Capture the cell that displays the provided text and extract its (x, y) central coordinate. 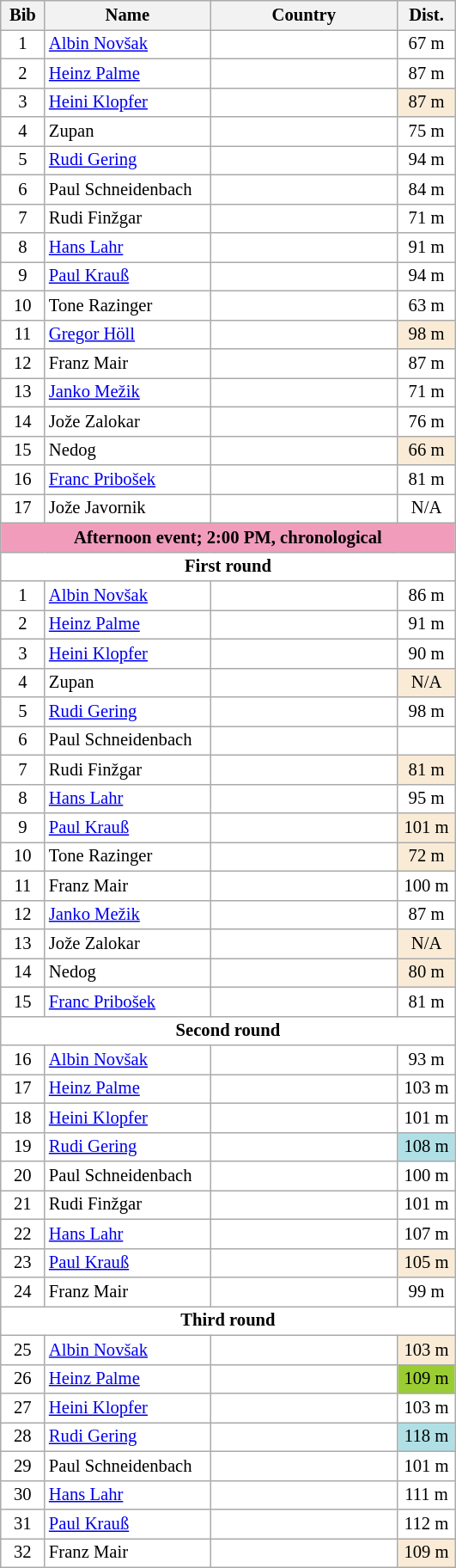
84 m (426, 189)
86 m (426, 596)
105 m (426, 1263)
27 (22, 1407)
75 m (426, 132)
22 (22, 1234)
Jože Javornik (127, 508)
Gregor Höll (127, 334)
107 m (426, 1234)
31 (22, 1524)
20 (22, 1175)
32 (22, 1553)
Name (127, 15)
30 (22, 1495)
118 m (426, 1436)
111 m (426, 1495)
95 m (426, 799)
24 (22, 1292)
99 m (426, 1292)
Second round (228, 1031)
21 (22, 1204)
18 (22, 1118)
90 m (426, 653)
25 (22, 1350)
Country (304, 15)
108 m (426, 1147)
Dist. (426, 15)
66 m (426, 450)
19 (22, 1147)
Bib (22, 15)
23 (22, 1263)
112 m (426, 1524)
First round (228, 567)
72 m (426, 856)
28 (22, 1436)
80 m (426, 972)
93 m (426, 1060)
Afternoon event; 2:00 PM, chronological (228, 537)
Third round (228, 1320)
29 (22, 1466)
26 (22, 1379)
67 m (426, 44)
76 m (426, 421)
63 m (426, 305)
